Output the (X, Y) coordinate of the center of the cell containing the given text.  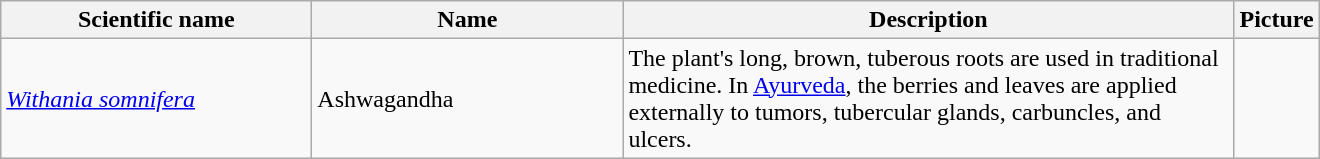
Description (928, 20)
Name (468, 20)
Ashwagandha (468, 98)
Withania somnifera (156, 98)
Scientific name (156, 20)
Picture (1276, 20)
